Search for the cell housing the specified text and yield its [x, y] center coordinate. 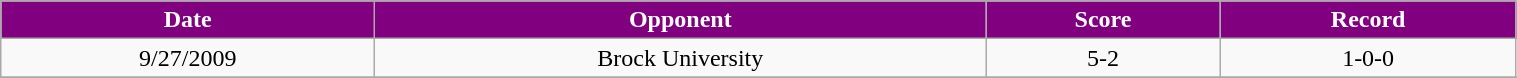
5-2 [1103, 58]
1-0-0 [1368, 58]
Brock University [680, 58]
Record [1368, 20]
Date [188, 20]
9/27/2009 [188, 58]
Score [1103, 20]
Opponent [680, 20]
